Identify which cell holds the provided text, then report its [x, y] central coordinate. 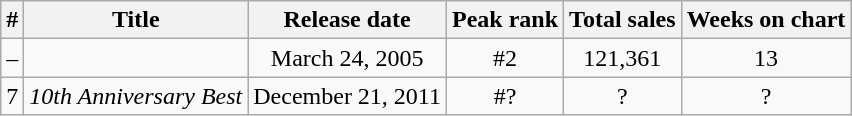
December 21, 2011 [348, 96]
– [12, 58]
Release date [348, 20]
121,361 [623, 58]
13 [766, 58]
March 24, 2005 [348, 58]
#? [506, 96]
#2 [506, 58]
Weeks on chart [766, 20]
7 [12, 96]
# [12, 20]
Peak rank [506, 20]
Total sales [623, 20]
10th Anniversary Best [136, 96]
Title [136, 20]
